Provide the (x, y) coordinate of the cell's center where the given text is located.  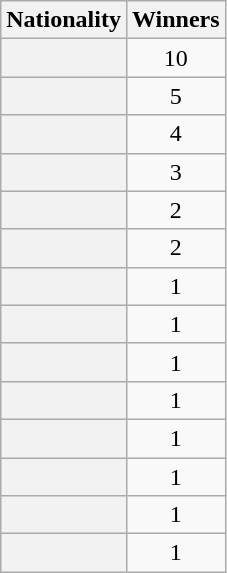
4 (176, 134)
3 (176, 172)
Winners (176, 20)
10 (176, 58)
5 (176, 96)
Nationality (64, 20)
